Determine the (x, y) coordinate at the center of the cell enclosing the given text.  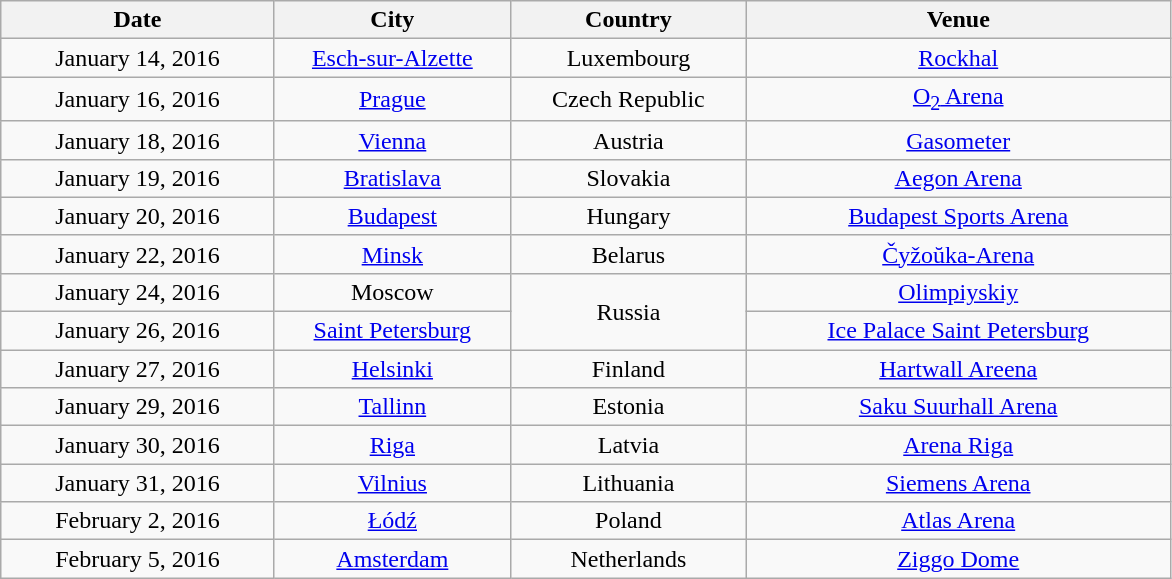
Arena Riga (958, 445)
Date (138, 20)
Austria (628, 140)
January 26, 2016 (138, 331)
Estonia (628, 407)
January 27, 2016 (138, 369)
Belarus (628, 254)
Prague (392, 99)
Hartwall Areena (958, 369)
Riga (392, 445)
Lithuania (628, 483)
Rockhal (958, 58)
Slovakia (628, 178)
January 22, 2016 (138, 254)
January 24, 2016 (138, 292)
Saku Suurhall Arena (958, 407)
Esch-sur-Alzette (392, 58)
Luxembourg (628, 58)
Atlas Arena (958, 521)
O2 Arena (958, 99)
January 20, 2016 (138, 216)
Latvia (628, 445)
Country (628, 20)
Łódź (392, 521)
Ice Palace Saint Petersburg (958, 331)
Olimpiyskiy (958, 292)
Helsinki (392, 369)
Budapest (392, 216)
Budapest Sports Arena (958, 216)
Moscow (392, 292)
Ziggo Dome (958, 559)
Aegon Arena (958, 178)
January 14, 2016 (138, 58)
Netherlands (628, 559)
Bratislava (392, 178)
Gasometer (958, 140)
January 31, 2016 (138, 483)
Poland (628, 521)
Amsterdam (392, 559)
Tallinn (392, 407)
February 5, 2016 (138, 559)
January 29, 2016 (138, 407)
January 18, 2016 (138, 140)
Minsk (392, 254)
Siemens Arena (958, 483)
January 19, 2016 (138, 178)
February 2, 2016 (138, 521)
Čyžoŭka-Arena (958, 254)
Finland (628, 369)
Venue (958, 20)
City (392, 20)
Czech Republic (628, 99)
Vienna (392, 140)
January 30, 2016 (138, 445)
January 16, 2016 (138, 99)
Vilnius (392, 483)
Saint Petersburg (392, 331)
Russia (628, 311)
Hungary (628, 216)
